Output the [X, Y] coordinate of the center of the cell containing the given text.  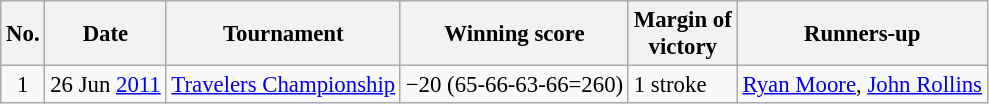
1 stroke [682, 85]
Margin ofvictory [682, 34]
Tournament [283, 34]
No. [23, 34]
Ryan Moore, John Rollins [862, 85]
−20 (65-66-63-66=260) [514, 85]
Travelers Championship [283, 85]
26 Jun 2011 [106, 85]
1 [23, 85]
Date [106, 34]
Winning score [514, 34]
Runners-up [862, 34]
